Return the (X, Y) coordinate for the center point of the cell that contains the specified text.  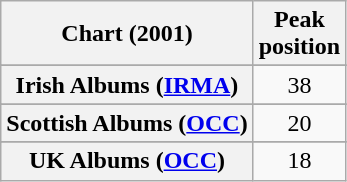
Peakposition (299, 34)
Scottish Albums (OCC) (127, 123)
18 (299, 161)
20 (299, 123)
38 (299, 85)
Irish Albums (IRMA) (127, 85)
UK Albums (OCC) (127, 161)
Chart (2001) (127, 34)
